Locate the cell with the specified text and output its (x, y) center coordinate. 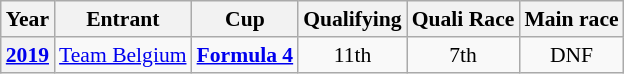
Entrant (123, 19)
Cup (246, 19)
2019 (28, 55)
11th (352, 55)
7th (464, 55)
Team Belgium (123, 55)
Qualifying (352, 19)
Quali Race (464, 19)
Main race (571, 19)
Formula 4 (246, 55)
DNF (571, 55)
Year (28, 19)
